From the cell containing the given text, extract its center point as (X, Y) coordinate. 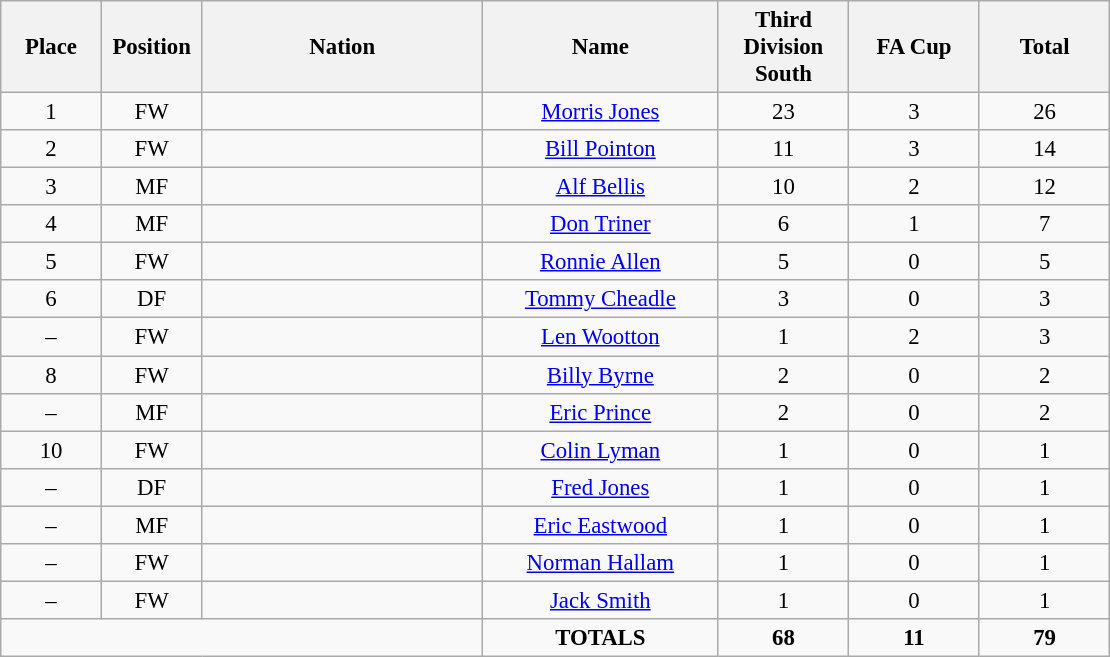
Fred Jones (601, 487)
Norman Hallam (601, 563)
Colin Lyman (601, 450)
Billy Byrne (601, 375)
Don Triner (601, 224)
Eric Eastwood (601, 525)
Alf Bellis (601, 187)
68 (784, 638)
Place (52, 47)
7 (1044, 224)
Position (152, 47)
Third Division South (784, 47)
Tommy Cheadle (601, 299)
26 (1044, 112)
TOTALS (601, 638)
12 (1044, 187)
Len Wootton (601, 337)
23 (784, 112)
Eric Prince (601, 412)
8 (52, 375)
Morris Jones (601, 112)
Nation (342, 47)
4 (52, 224)
Name (601, 47)
Bill Pointon (601, 149)
Jack Smith (601, 600)
FA Cup (914, 47)
79 (1044, 638)
Ronnie Allen (601, 262)
14 (1044, 149)
Total (1044, 47)
